Find where the given text appears and provide that cell's center as [x, y] coordinate. 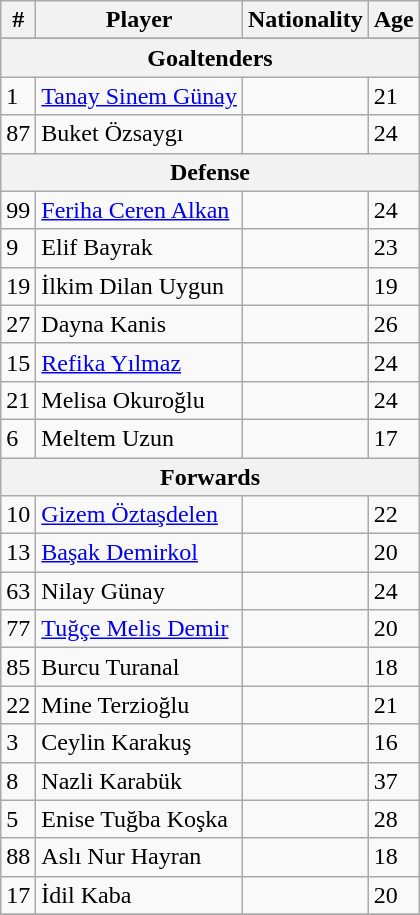
Mine Terzioğlu [140, 705]
87 [18, 134]
8 [18, 781]
Meltem Uzun [140, 438]
63 [18, 591]
Feriha Ceren Alkan [140, 210]
İlkim Dilan Uygun [140, 286]
13 [18, 553]
Buket Özsaygı [140, 134]
88 [18, 857]
Dayna Kanis [140, 324]
Enise Tuğba Koşka [140, 819]
Melisa Okuroğlu [140, 400]
28 [394, 819]
23 [394, 248]
Elif Bayrak [140, 248]
15 [18, 362]
Tuğçe Melis Demir [140, 629]
Nilay Günay [140, 591]
Başak Demirkol [140, 553]
85 [18, 667]
1 [18, 96]
# [18, 20]
9 [18, 248]
6 [18, 438]
10 [18, 515]
5 [18, 819]
Nazli Karabük [140, 781]
Goaltenders [210, 58]
3 [18, 743]
77 [18, 629]
27 [18, 324]
Ceylin Karakuş [140, 743]
37 [394, 781]
99 [18, 210]
Defense [210, 172]
16 [394, 743]
Aslı Nur Hayran [140, 857]
Nationality [305, 20]
Forwards [210, 477]
Burcu Turanal [140, 667]
Refika Yılmaz [140, 362]
Tanay Sinem Günay [140, 96]
26 [394, 324]
Age [394, 20]
Player [140, 20]
Gizem Öztaşdelen [140, 515]
İdil Kaba [140, 895]
